Search for the cell housing the specified text and yield its [X, Y] center coordinate. 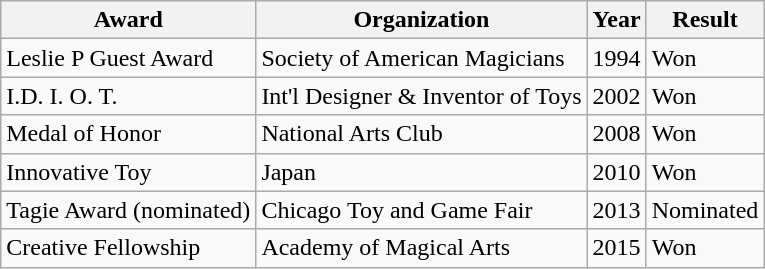
Medal of Honor [128, 134]
Creative Fellowship [128, 248]
Nominated [705, 210]
Award [128, 20]
2010 [616, 172]
Int'l Designer & Inventor of Toys [422, 96]
Leslie P Guest Award [128, 58]
Japan [422, 172]
Society of American Magicians [422, 58]
Organization [422, 20]
2002 [616, 96]
1994 [616, 58]
Innovative Toy [128, 172]
2008 [616, 134]
2013 [616, 210]
Chicago Toy and Game Fair [422, 210]
Academy of Magical Arts [422, 248]
National Arts Club [422, 134]
I.D. I. O. T. [128, 96]
Year [616, 20]
Tagie Award (nominated) [128, 210]
2015 [616, 248]
Result [705, 20]
